Identify which cell holds the provided text, then report its [X, Y] central coordinate. 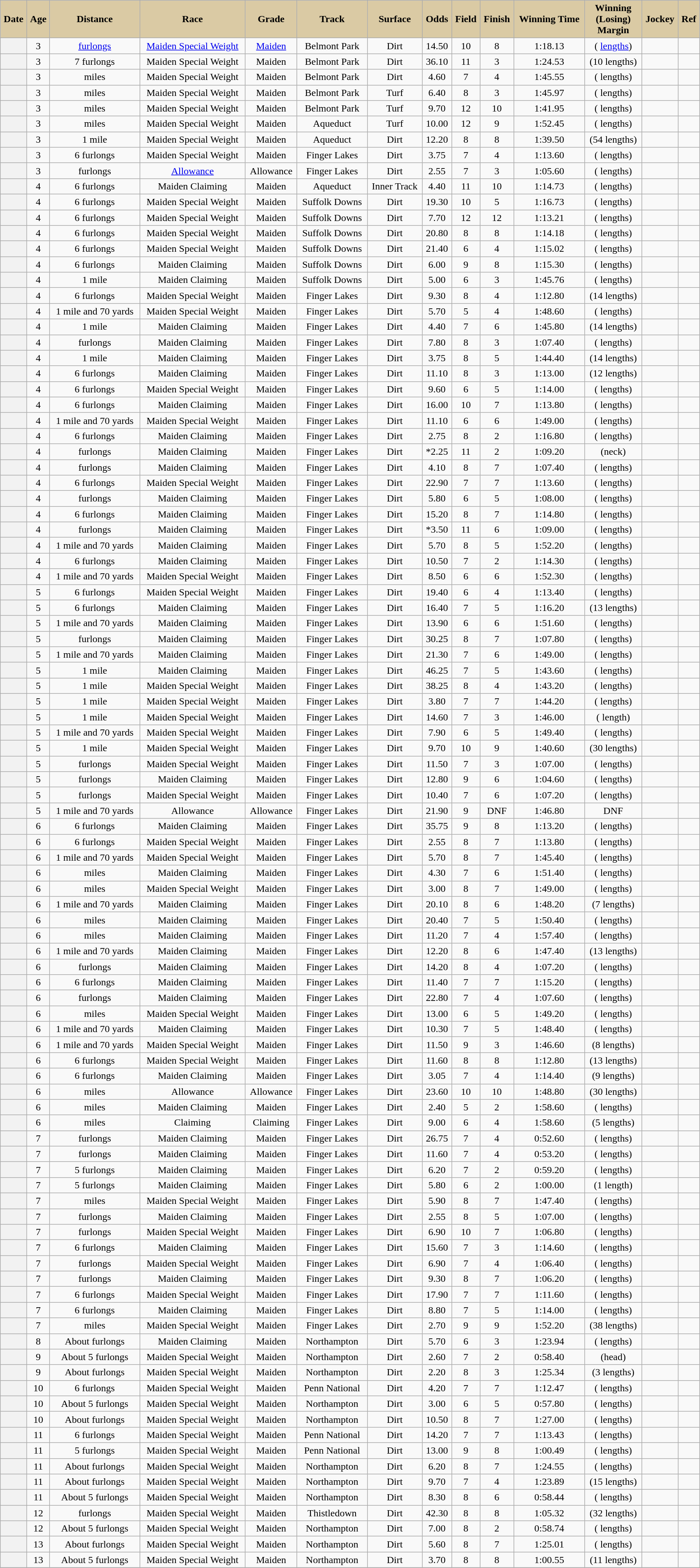
1:00.55 [550, 1560]
22.80 [437, 998]
Finish [497, 19]
1:13.20 [550, 826]
*2.25 [437, 451]
1:50.40 [550, 920]
1:45.97 [550, 93]
21.30 [437, 654]
6.00 [437, 264]
1:52.30 [550, 577]
7.90 [437, 733]
(11 lengths) [613, 1560]
3.05 [437, 1076]
20.10 [437, 904]
9.00 [437, 1123]
16.40 [437, 608]
Age [38, 19]
15.20 [437, 514]
1:00.49 [550, 1450]
2.75 [437, 436]
1:09.20 [550, 451]
(32 lengths) [613, 1513]
4.60 [437, 77]
1:06.80 [550, 1232]
1:08.00 [550, 499]
1:16.80 [550, 436]
( length) [613, 717]
(38 lengths) [613, 1326]
1:57.40 [550, 935]
1:07.80 [550, 639]
1:13.00 [550, 374]
1:16.20 [550, 608]
1:48.80 [550, 1092]
(8 lengths) [613, 1045]
2.40 [437, 1107]
Grade [271, 19]
1:00.00 [550, 1185]
1:45.80 [550, 327]
4.30 [437, 873]
1:07.60 [550, 998]
Ref [689, 19]
1:12.47 [550, 1388]
1:16.73 [550, 202]
0:57.80 [550, 1404]
1:24.55 [550, 1466]
8.50 [437, 577]
Track [332, 19]
1:45.40 [550, 857]
0:52.60 [550, 1138]
1:45.76 [550, 280]
7.70 [437, 218]
1:49.20 [550, 1014]
14.50 [437, 46]
1:13.43 [550, 1435]
19.30 [437, 202]
4.10 [437, 467]
7 furlongs [94, 62]
(9 lengths) [613, 1076]
5.60 [437, 1544]
12.80 [437, 779]
1:15.20 [550, 982]
Inner Track [395, 186]
0:58.40 [550, 1357]
0:59.20 [550, 1169]
1:23.94 [550, 1341]
14.60 [437, 717]
22.90 [437, 483]
1:11.60 [550, 1295]
21.40 [437, 249]
1:15.02 [550, 249]
1:45.55 [550, 77]
1:23.89 [550, 1482]
11.20 [437, 935]
1:48.20 [550, 904]
2.70 [437, 1326]
(12 lengths) [613, 374]
1:14.18 [550, 233]
1:25.01 [550, 1544]
(7 lengths) [613, 904]
7.80 [437, 342]
20.40 [437, 920]
Winning(Losing)Margin [613, 19]
1:18.13 [550, 46]
Field [466, 19]
5.00 [437, 280]
(10 lengths) [613, 62]
(neck) [613, 451]
1:51.40 [550, 873]
1:09.00 [550, 530]
30.25 [437, 639]
5.90 [437, 1201]
16.00 [437, 405]
36.10 [437, 62]
1:14.73 [550, 186]
*3.50 [437, 530]
4.20 [437, 1388]
Odds [437, 19]
1:49.40 [550, 733]
21.90 [437, 811]
1:41.95 [550, 108]
Date [14, 19]
8.80 [437, 1310]
3.70 [437, 1560]
1:05.60 [550, 171]
1:27.00 [550, 1419]
23.60 [437, 1092]
13.90 [437, 623]
1:46.60 [550, 1045]
3.80 [437, 701]
1:13.21 [550, 218]
42.30 [437, 1513]
1:25.34 [550, 1372]
Winning Time [550, 19]
26.75 [437, 1138]
1:51.60 [550, 623]
1:43.20 [550, 686]
(54 lengths) [613, 139]
6.40 [437, 93]
1:48.40 [550, 1029]
19.40 [437, 592]
1:14.30 [550, 561]
1:43.60 [550, 670]
20.80 [437, 233]
1:14.60 [550, 1248]
1:06.20 [550, 1279]
(15 lengths) [613, 1482]
(5 lengths) [613, 1123]
17.90 [437, 1295]
15.60 [437, 1248]
1:40.60 [550, 748]
Distance [94, 19]
10.30 [437, 1029]
1:14.40 [550, 1076]
1:24.53 [550, 62]
(head) [613, 1357]
1:13.40 [550, 592]
10.00 [437, 124]
1:05.32 [550, 1513]
Thistledown [332, 1513]
2.60 [437, 1357]
1:14.80 [550, 514]
1:44.20 [550, 701]
1:46.80 [550, 811]
1:15.30 [550, 264]
0:58.74 [550, 1529]
1:04.60 [550, 779]
46.25 [437, 670]
11.40 [437, 982]
1:39.50 [550, 139]
8.30 [437, 1497]
Race [193, 19]
35.75 [437, 826]
(1 length) [613, 1185]
38.25 [437, 686]
Jockey [659, 19]
0:58.44 [550, 1497]
1:48.60 [550, 311]
1:44.40 [550, 358]
1:46.00 [550, 717]
9.60 [437, 389]
7.00 [437, 1529]
(3 lengths) [613, 1372]
1:06.40 [550, 1263]
1:52.45 [550, 124]
Surface [395, 19]
10.40 [437, 795]
0:53.20 [550, 1154]
2.20 [437, 1372]
